Return (x, y) of the center of cell containing provided text 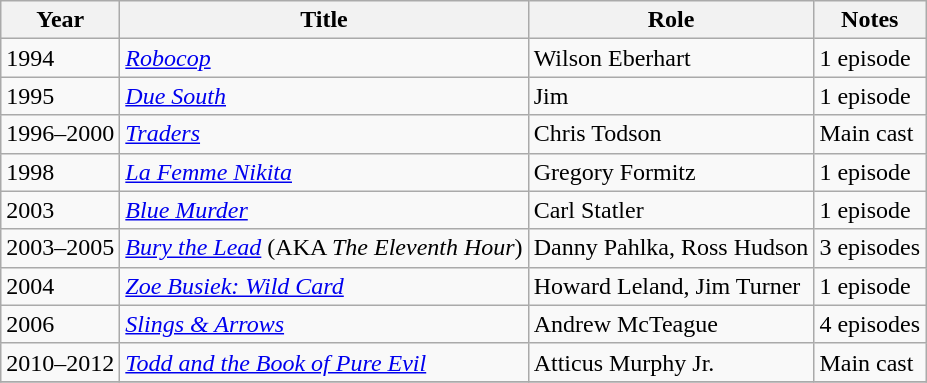
Robocop (324, 58)
1995 (60, 96)
Bury the Lead (AKA The Eleventh Hour) (324, 248)
Slings & Arrows (324, 324)
2003–2005 (60, 248)
1994 (60, 58)
Atticus Murphy Jr. (671, 362)
La Femme Nikita (324, 172)
2004 (60, 286)
Chris Todson (671, 134)
Notes (870, 20)
Title (324, 20)
4 episodes (870, 324)
Role (671, 20)
Howard Leland, Jim Turner (671, 286)
3 episodes (870, 248)
Zoe Busiek: Wild Card (324, 286)
2010–2012 (60, 362)
Wilson Eberhart (671, 58)
Todd and the Book of Pure Evil (324, 362)
Year (60, 20)
Andrew McTeague (671, 324)
Due South (324, 96)
1996–2000 (60, 134)
Traders (324, 134)
Blue Murder (324, 210)
Danny Pahlka, Ross Hudson (671, 248)
Carl Statler (671, 210)
2003 (60, 210)
Gregory Formitz (671, 172)
Jim (671, 96)
2006 (60, 324)
1998 (60, 172)
